Extract the (X, Y) coordinate from the center of the cell holding the provided text.  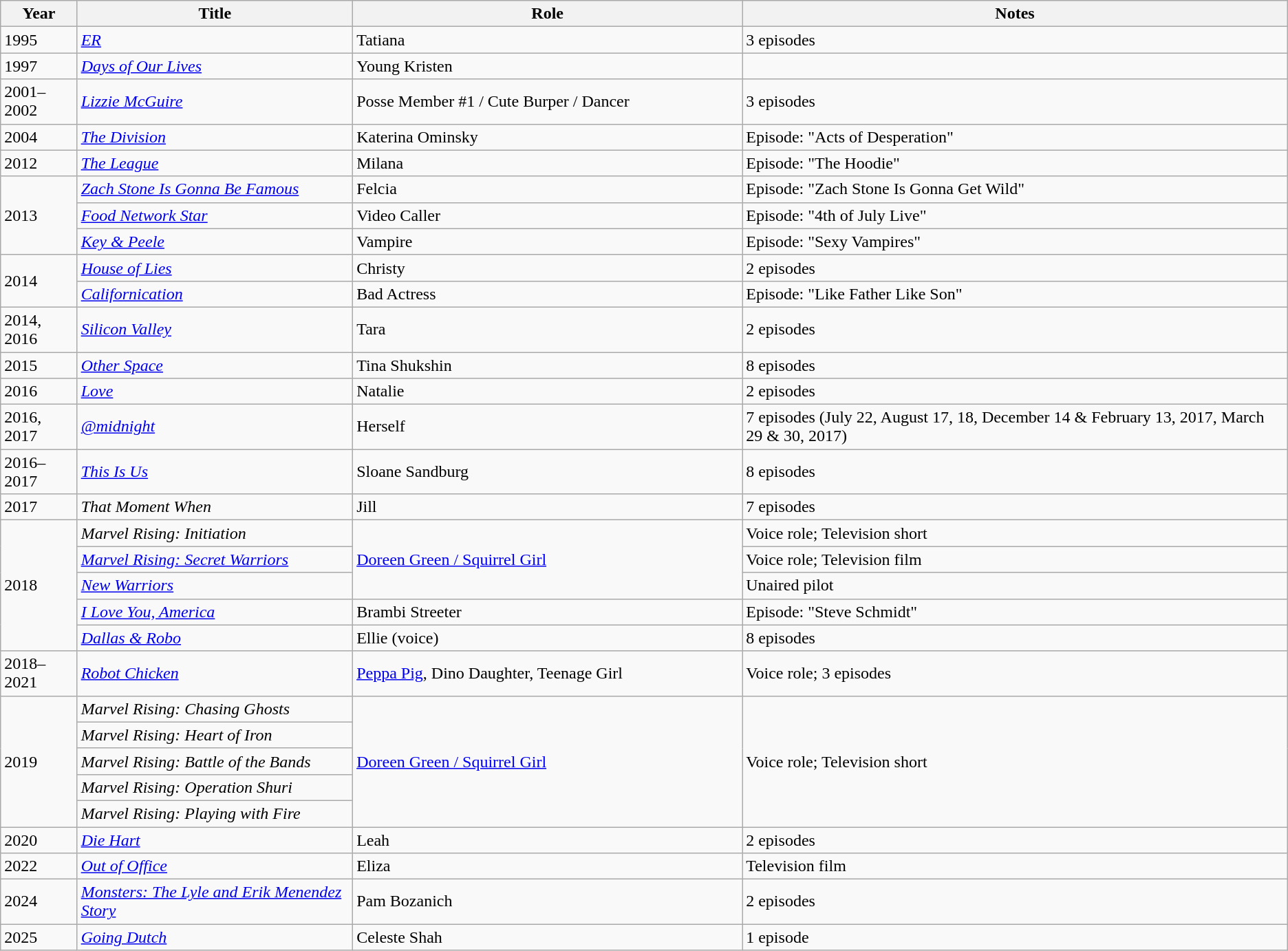
Die Hart (215, 840)
Sloane Sandburg (548, 472)
Brambi Streeter (548, 612)
Tatiana (548, 40)
House of Lies (215, 268)
Bad Actress (548, 294)
2025 (39, 937)
@midnight (215, 427)
Episode: "Steve Schmidt" (1016, 612)
Marvel Rising: Heart of Iron (215, 735)
7 episodes (July 22, August 17, 18, December 14 & February 13, 2017, March 29 & 30, 2017) (1016, 427)
Pam Bozanich (548, 901)
Milana (548, 163)
Voice role; 3 episodes (1016, 673)
2014, 2016 (39, 329)
The League (215, 163)
2017 (39, 507)
Television film (1016, 866)
Love (215, 392)
Notes (1016, 14)
2020 (39, 840)
Year (39, 14)
Voice role; Television film (1016, 559)
Silicon Valley (215, 329)
Out of Office (215, 866)
Title (215, 14)
2018 (39, 586)
Episode: "The Hoodie" (1016, 163)
Episode: "Like Father Like Son" (1016, 294)
Ellie (voice) (548, 638)
Episode: "Zach Stone Is Gonna Get Wild" (1016, 189)
Vampire (548, 242)
Herself (548, 427)
Other Space (215, 365)
Katerina Ominsky (548, 137)
2018–2021 (39, 673)
Role (548, 14)
Days of Our Lives (215, 66)
Peppa Pig, Dino Daughter, Teenage Girl (548, 673)
2016–2017 (39, 472)
Marvel Rising: Secret Warriors (215, 559)
Celeste Shah (548, 937)
2015 (39, 365)
Zach Stone Is Gonna Be Famous (215, 189)
Going Dutch (215, 937)
2013 (39, 215)
Tara (548, 329)
Felcia (548, 189)
Video Caller (548, 215)
1 episode (1016, 937)
Lizzie McGuire (215, 102)
Leah (548, 840)
1997 (39, 66)
2019 (39, 761)
Eliza (548, 866)
Unaired pilot (1016, 586)
1995 (39, 40)
Marvel Rising: Battle of the Bands (215, 761)
Jill (548, 507)
Episode: "Sexy Vampires" (1016, 242)
Monsters: The Lyle and Erik Menendez Story (215, 901)
Food Network Star (215, 215)
Natalie (548, 392)
Posse Member #1 / Cute Burper / Dancer (548, 102)
I Love You, America (215, 612)
Tina Shukshin (548, 365)
Marvel Rising: Operation Shuri (215, 787)
2016 (39, 392)
That Moment When (215, 507)
Marvel Rising: Chasing Ghosts (215, 709)
The Division (215, 137)
7 episodes (1016, 507)
2016, 2017 (39, 427)
Dallas & Robo (215, 638)
2024 (39, 901)
Robot Chicken (215, 673)
Marvel Rising: Initiation (215, 533)
Episode: "4th of July Live" (1016, 215)
ER (215, 40)
Christy (548, 268)
2012 (39, 163)
2001–2002 (39, 102)
Young Kristen (548, 66)
2004 (39, 137)
Marvel Rising: Playing with Fire (215, 813)
Key & Peele (215, 242)
This Is Us (215, 472)
Episode: "Acts of Desperation" (1016, 137)
Californication (215, 294)
2014 (39, 281)
New Warriors (215, 586)
2022 (39, 866)
